Find where the given text appears and provide that cell's center as [x, y] coordinate. 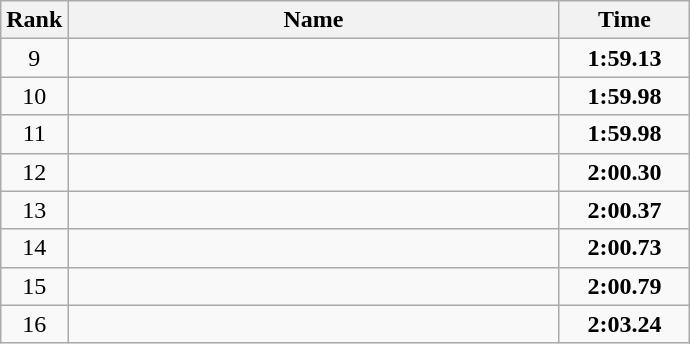
2:00.73 [624, 248]
2:03.24 [624, 324]
2:00.37 [624, 210]
11 [34, 134]
13 [34, 210]
Name [314, 20]
16 [34, 324]
2:00.79 [624, 286]
15 [34, 286]
10 [34, 96]
14 [34, 248]
9 [34, 58]
12 [34, 172]
2:00.30 [624, 172]
1:59.13 [624, 58]
Rank [34, 20]
Time [624, 20]
